Return [x, y] of the center of cell containing provided text 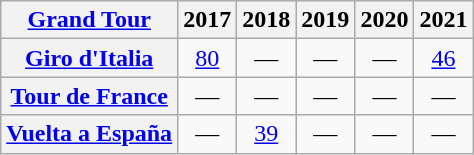
2021 [444, 20]
2018 [266, 20]
80 [208, 58]
Grand Tour [90, 20]
Tour de France [90, 96]
Vuelta a España [90, 134]
46 [444, 58]
Giro d'Italia [90, 58]
2019 [326, 20]
2020 [384, 20]
2017 [208, 20]
39 [266, 134]
